Search for the cell housing the specified text and yield its [x, y] center coordinate. 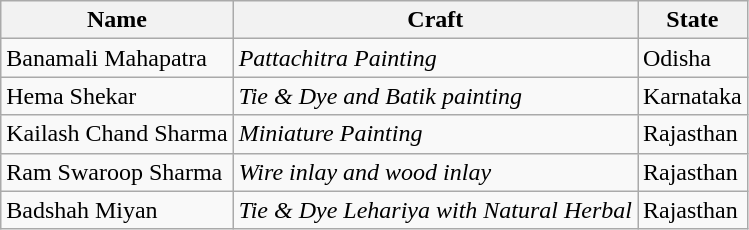
Pattachitra Painting [435, 58]
Tie & Dye Lehariya with Natural Herbal [435, 210]
Craft [435, 20]
Wire inlay and wood inlay [435, 172]
Karnataka [693, 96]
Banamali Mahapatra [117, 58]
Hema Shekar [117, 96]
Tie & Dye and Batik painting [435, 96]
Miniature Painting [435, 134]
Kailash Chand Sharma [117, 134]
State [693, 20]
Ram Swaroop Sharma [117, 172]
Badshah Miyan [117, 210]
Name [117, 20]
Odisha [693, 58]
